Identify which cell holds the provided text, then report its [X, Y] central coordinate. 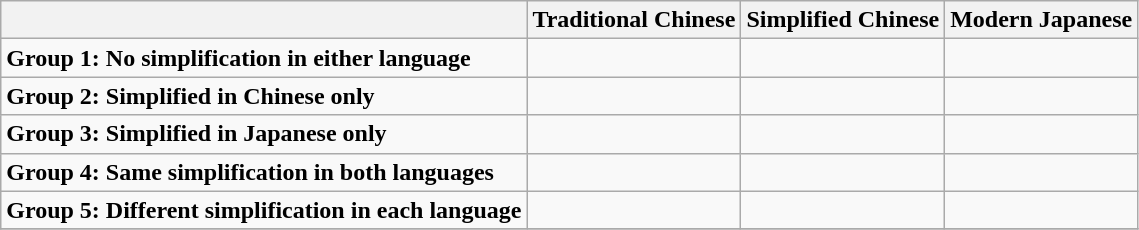
Modern Japanese [1042, 20]
Group 5: Different simplification in each language [264, 210]
Group 1: No simplification in either language [264, 58]
Group 3: Simplified in Japanese only [264, 134]
Group 4: Same simplification in both languages [264, 172]
Traditional Chinese [634, 20]
Group 2: Simplified in Chinese only [264, 96]
Simplified Chinese [843, 20]
